Locate the cell with the specified text and output its (X, Y) center coordinate. 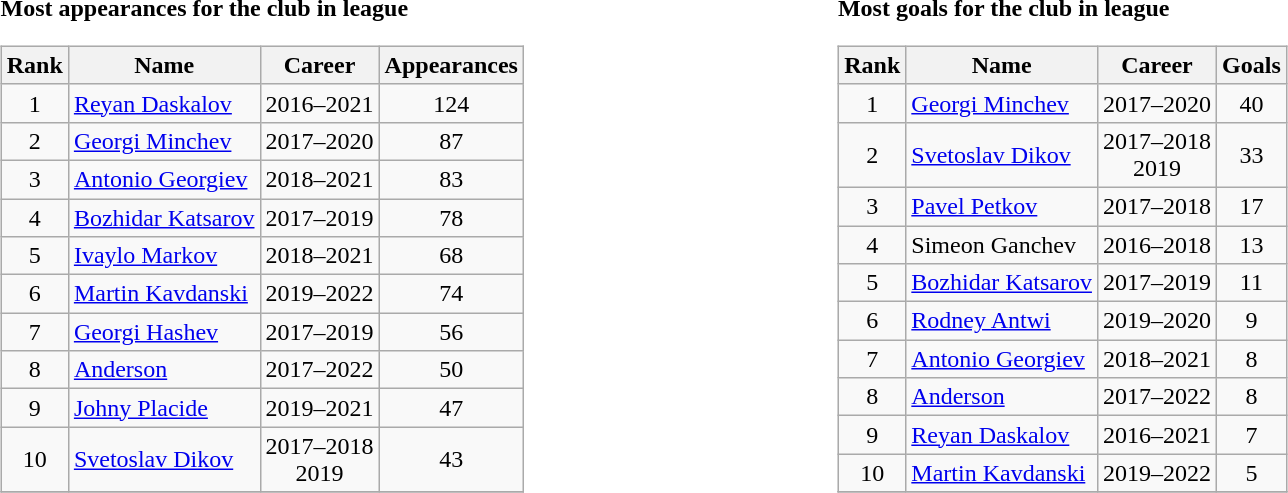
2017–2018 (1156, 206)
50 (451, 370)
2016–2018 (1156, 245)
68 (451, 256)
17 (1252, 206)
74 (451, 294)
2019–2020 (1156, 321)
33 (1252, 154)
Simeon Ganchev (1002, 245)
47 (451, 408)
Johny Placide (164, 408)
87 (451, 141)
124 (451, 103)
Rodney Antwi (1002, 321)
Goals (1252, 65)
56 (451, 332)
2019–2021 (320, 408)
Ivaylo Markov (164, 256)
40 (1252, 103)
Pavel Petkov (1002, 206)
78 (451, 217)
11 (1252, 283)
Georgi Hashev (164, 332)
43 (451, 460)
83 (451, 179)
13 (1252, 245)
Appearances (451, 65)
